For the text-containing cell, return its midpoint in (x, y) coordinate format. 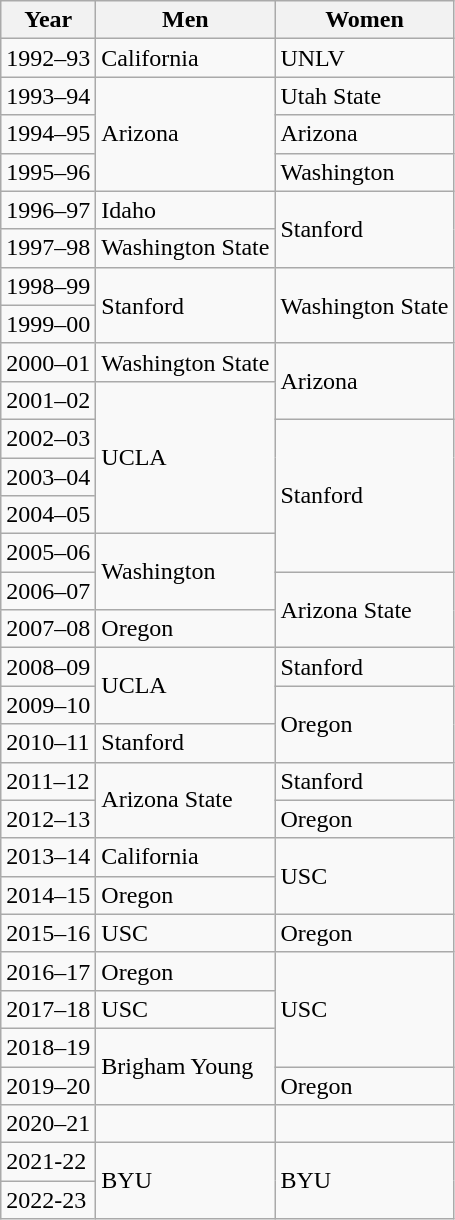
Idaho (186, 210)
2007–08 (48, 629)
2018–19 (48, 1047)
2021-22 (48, 1162)
2009–10 (48, 705)
2008–09 (48, 667)
Year (48, 20)
Utah State (364, 96)
Women (364, 20)
2013–14 (48, 857)
1998–99 (48, 286)
2003–04 (48, 477)
2017–18 (48, 1009)
1996–97 (48, 210)
2016–17 (48, 971)
2005–06 (48, 553)
2010–11 (48, 743)
2014–15 (48, 895)
2000–01 (48, 362)
2001–02 (48, 400)
1992–93 (48, 58)
1995–96 (48, 172)
2015–16 (48, 933)
UNLV (364, 58)
2022-23 (48, 1200)
2004–05 (48, 515)
2011–12 (48, 781)
2020–21 (48, 1124)
2006–07 (48, 591)
1993–94 (48, 96)
1997–98 (48, 248)
2019–20 (48, 1085)
1994–95 (48, 134)
2012–13 (48, 819)
1999–00 (48, 324)
Brigham Young (186, 1066)
2002–03 (48, 438)
Men (186, 20)
